Return (X, Y) of the center of cell containing provided text 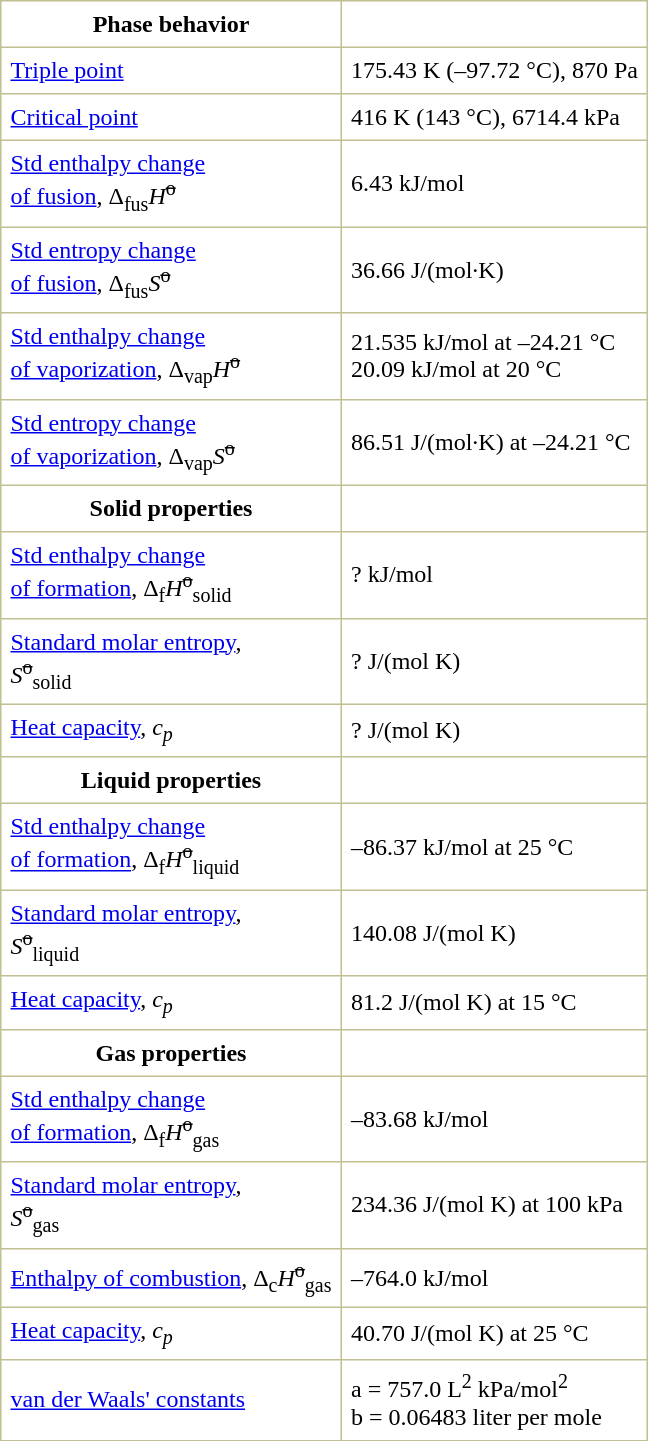
175.43 K (–97.72 °C), 870 Pa (494, 70)
Std entropy changeof fusion, ΔfusSo (171, 270)
36.66 J/(mol·K) (494, 270)
–83.68 kJ/mol (494, 1119)
40.70 J/(mol K) at 25 °C (494, 1334)
234.36 J/(mol K) at 100 kPa (494, 1205)
21.535 kJ/mol at –24.21 °C20.09 kJ/mol at 20 °C (494, 356)
Enthalpy of combustion, ΔcHogas (171, 1278)
–86.37 kJ/mol at 25 °C (494, 847)
? kJ/mol (494, 575)
Gas properties (171, 1052)
Liquid properties (171, 780)
Standard molar entropy,Soliquid (171, 933)
Standard molar entropy,Sosolid (171, 661)
Standard molar entropy,Sogas (171, 1205)
86.51 J/(mol·K) at –24.21 °C (494, 442)
6.43 kJ/mol (494, 183)
Std enthalpy changeof fusion, ΔfusHo (171, 183)
Std enthalpy changeof formation, ΔfHosolid (171, 575)
Std enthalpy changeof formation, ΔfHogas (171, 1119)
Std enthalpy changeof vaporization, ΔvapHo (171, 356)
a = 757.0 L2 kPa/mol2 b = 0.06483 liter per mole (494, 1400)
Solid properties (171, 508)
81.2 J/(mol K) at 15 °C (494, 1002)
416 K (143 °C), 6714.4 kPa (494, 117)
Phase behavior (171, 24)
Std entropy changeof vaporization, ΔvapSo (171, 442)
–764.0 kJ/mol (494, 1278)
van der Waals' constants (171, 1400)
Critical point (171, 117)
Triple point (171, 70)
Std enthalpy changeof formation, ΔfHoliquid (171, 847)
140.08 J/(mol K) (494, 933)
